Identify which cell holds the provided text, then report its [X, Y] central coordinate. 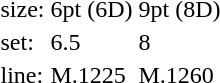
6.5 [92, 42]
